Find where the given text appears and provide that cell's center as [X, Y] coordinate. 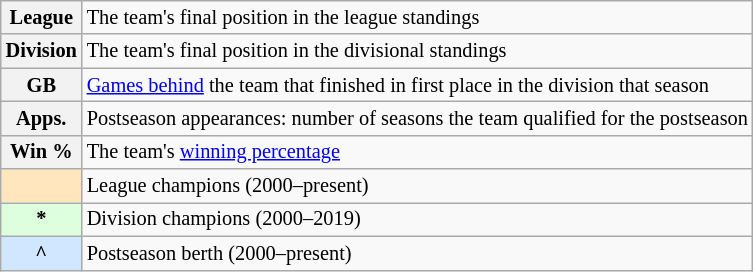
Division champions (2000–2019) [418, 219]
The team's winning percentage [418, 152]
Postseason berth (2000–present) [418, 253]
^ [42, 253]
Games behind the team that finished in first place in the division that season [418, 85]
Apps. [42, 118]
Postseason appearances: number of seasons the team qualified for the postseason [418, 118]
The team's final position in the league standings [418, 17]
GB [42, 85]
* [42, 219]
Win % [42, 152]
The team's final position in the divisional standings [418, 51]
League [42, 17]
League champions (2000–present) [418, 186]
Division [42, 51]
